Capture the cell that displays the provided text and extract its (X, Y) central coordinate. 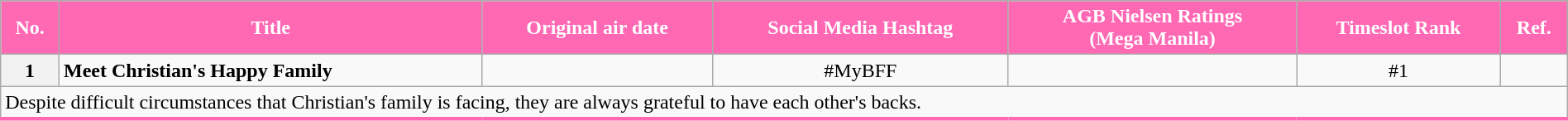
Despite difficult circumstances that Christian's family is facing, they are always grateful to have each other's backs. (784, 103)
Meet Christian's Happy Family (270, 70)
AGB Nielsen Ratings(Mega Manila) (1152, 28)
No. (30, 28)
#1 (1399, 70)
1 (30, 70)
Timeslot Rank (1399, 28)
#MyBFF (860, 70)
Ref. (1533, 28)
Original air date (597, 28)
Social Media Hashtag (860, 28)
Title (270, 28)
